Find where the given text appears and provide that cell's center as (x, y) coordinate. 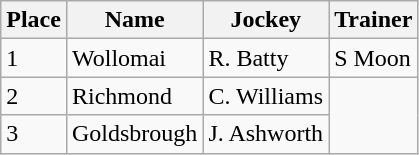
2 (34, 96)
3 (34, 134)
Goldsbrough (134, 134)
Wollomai (134, 58)
Richmond (134, 96)
Trainer (374, 20)
S Moon (374, 58)
Place (34, 20)
1 (34, 58)
Jockey (266, 20)
Name (134, 20)
R. Batty (266, 58)
J. Ashworth (266, 134)
C. Williams (266, 96)
